Extract the (x, y) coordinate from the center of the cell holding the provided text.  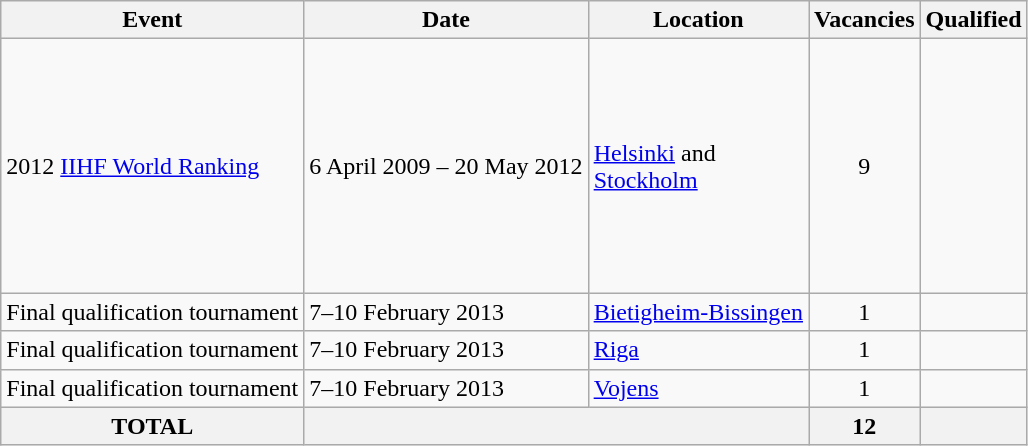
Event (152, 20)
Qualified (974, 20)
9 (865, 166)
6 April 2009 – 20 May 2012 (446, 166)
Helsinki and Stockholm (698, 166)
Vacancies (865, 20)
2012 IIHF World Ranking (152, 166)
Date (446, 20)
Bietigheim-Bissingen (698, 312)
Location (698, 20)
Riga (698, 350)
Vojens (698, 388)
12 (865, 426)
TOTAL (152, 426)
